Return the (X, Y) coordinate for the center point of the cell that contains the specified text.  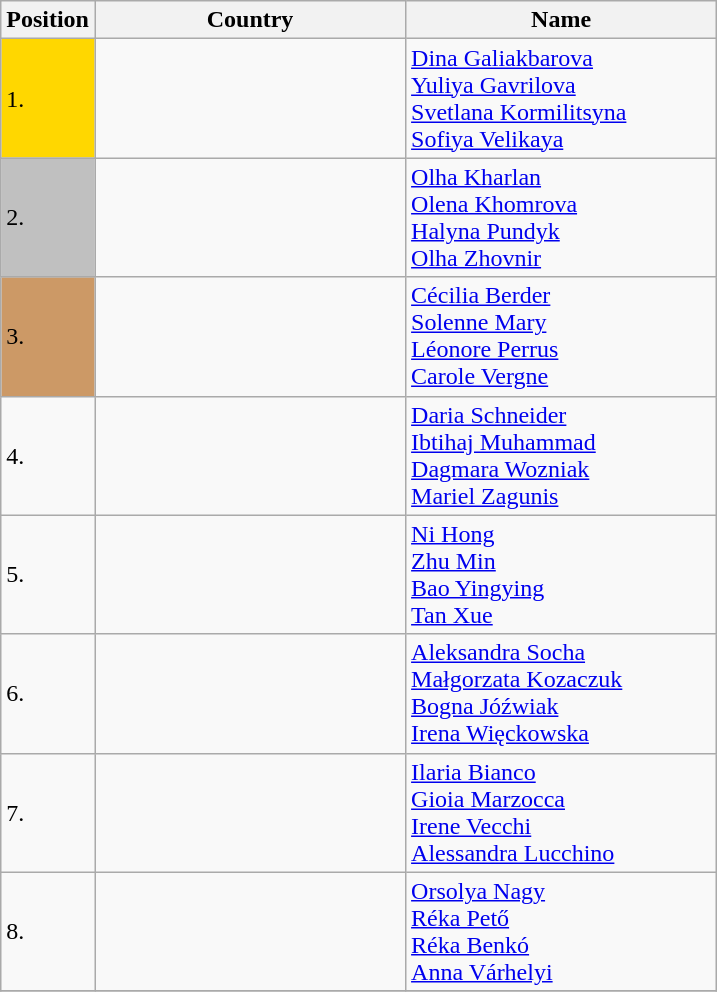
6. (48, 694)
4. (48, 456)
Cécilia BerderSolenne MaryLéonore PerrusCarole Vergne (562, 336)
2. (48, 218)
Olha KharlanOlena KhomrovaHalyna PundykOlha Zhovnir (562, 218)
Name (562, 20)
Position (48, 20)
7. (48, 812)
Dina GaliakbarovaYuliya GavrilovaSvetlana KormilitsynaSofiya Velikaya (562, 98)
Aleksandra SochaMałgorzata KozaczukBogna JóźwiakIrena Więckowska (562, 694)
Orsolya NagyRéka PetőRéka BenkóAnna Várhelyi (562, 932)
Ilaria BiancoGioia MarzoccaIrene VecchiAlessandra Lucchino (562, 812)
Ni HongZhu MinBao YingyingTan Xue (562, 574)
1. (48, 98)
8. (48, 932)
3. (48, 336)
5. (48, 574)
Country (250, 20)
Daria SchneiderIbtihaj MuhammadDagmara WozniakMariel Zagunis (562, 456)
